Find where the given text appears and provide that cell's center as [X, Y] coordinate. 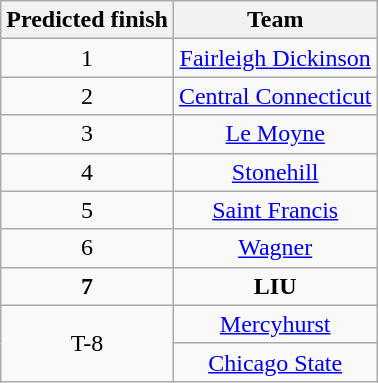
T-8 [88, 343]
LIU [275, 286]
Predicted finish [88, 20]
Le Moyne [275, 134]
Wagner [275, 248]
Mercyhurst [275, 324]
5 [88, 210]
Chicago State [275, 362]
1 [88, 58]
Team [275, 20]
3 [88, 134]
2 [88, 96]
Fairleigh Dickinson [275, 58]
Saint Francis [275, 210]
4 [88, 172]
6 [88, 248]
Stonehill [275, 172]
Central Connecticut [275, 96]
7 [88, 286]
